Scan for the cell matching the given text and deliver its (x, y) coordinate at center. 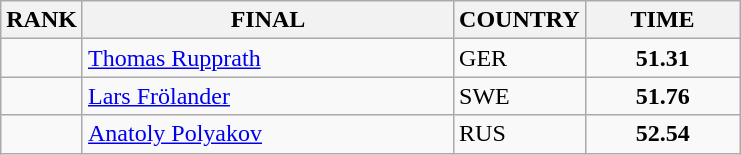
RANK (42, 20)
52.54 (662, 134)
Lars Frölander (268, 96)
51.31 (662, 58)
TIME (662, 20)
COUNTRY (520, 20)
51.76 (662, 96)
RUS (520, 134)
SWE (520, 96)
FINAL (268, 20)
Anatoly Polyakov (268, 134)
Thomas Rupprath (268, 58)
GER (520, 58)
